Return the (x, y) coordinate for the center point of the cell that contains the specified text.  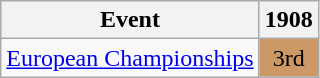
1908 (288, 20)
3rd (288, 58)
Event (130, 20)
European Championships (130, 58)
